Provide the (x, y) coordinate of the cell's center where the given text is located.  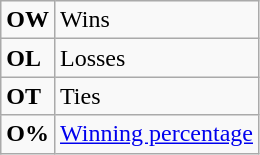
OW (28, 20)
OT (28, 96)
Ties (156, 96)
Losses (156, 58)
Winning percentage (156, 134)
Wins (156, 20)
OL (28, 58)
O% (28, 134)
